Return (x, y) of the center of cell containing provided text 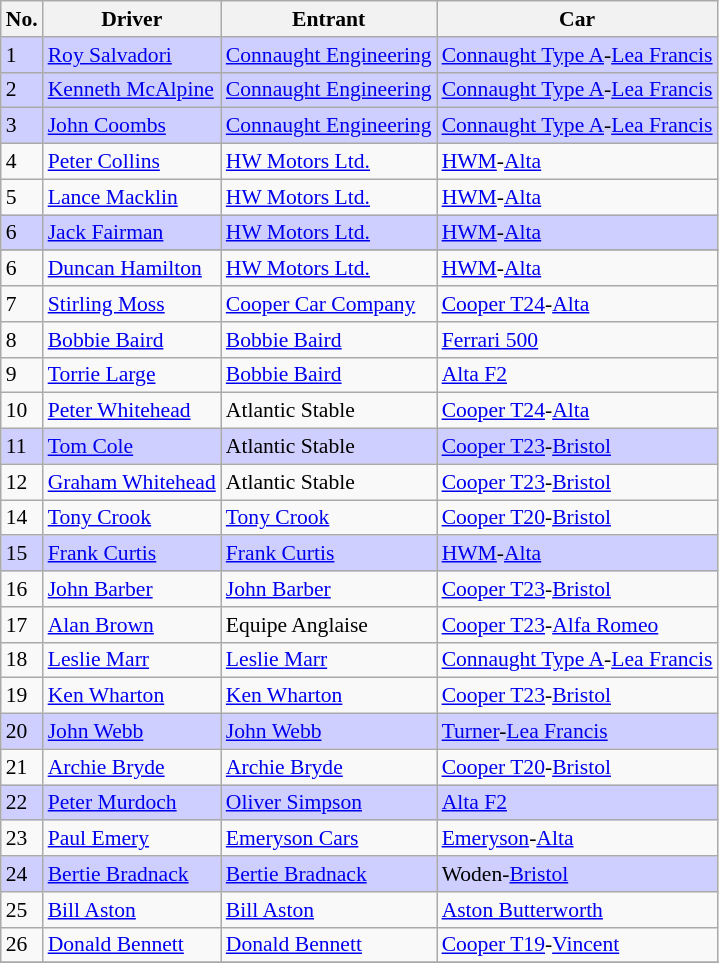
Equipe Anglaise (329, 625)
25 (22, 910)
Tom Cole (132, 447)
Entrant (329, 19)
21 (22, 767)
Jack Fairman (132, 233)
14 (22, 518)
22 (22, 803)
Driver (132, 19)
18 (22, 660)
7 (22, 304)
12 (22, 482)
Car (578, 19)
5 (22, 197)
15 (22, 554)
26 (22, 945)
1 (22, 55)
Cooper T19-Vincent (578, 945)
Woden-Bristol (578, 874)
Kenneth McAlpine (132, 90)
Emeryson Cars (329, 839)
Lance Macklin (132, 197)
23 (22, 839)
No. (22, 19)
Cooper T23-Alfa Romeo (578, 625)
Peter Collins (132, 162)
Ferrari 500 (578, 340)
Turner-Lea Francis (578, 732)
Torrie Large (132, 375)
2 (22, 90)
Graham Whitehead (132, 482)
20 (22, 732)
10 (22, 411)
Roy Salvadori (132, 55)
19 (22, 696)
16 (22, 589)
John Coombs (132, 126)
8 (22, 340)
11 (22, 447)
Peter Murdoch (132, 803)
9 (22, 375)
Oliver Simpson (329, 803)
Duncan Hamilton (132, 269)
Peter Whitehead (132, 411)
24 (22, 874)
4 (22, 162)
Cooper Car Company (329, 304)
Paul Emery (132, 839)
Alan Brown (132, 625)
Aston Butterworth (578, 910)
17 (22, 625)
Emeryson-Alta (578, 839)
3 (22, 126)
Stirling Moss (132, 304)
